Pinpoint the cell where the given text exists, returning its (X, Y) midpoint coordinate. 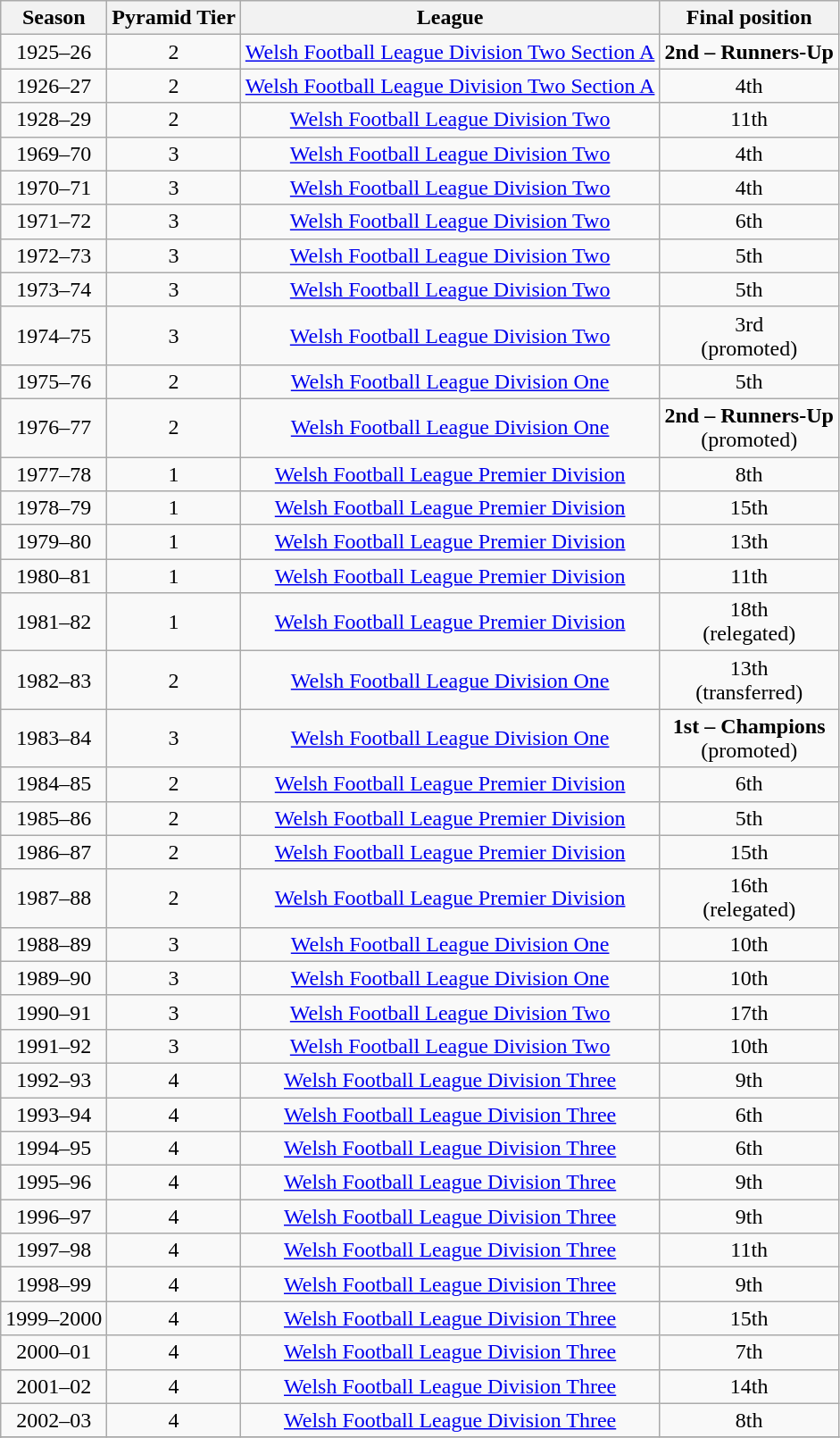
1981–82 (54, 622)
1983–84 (54, 738)
1925–26 (54, 52)
7th (749, 1352)
1988–89 (54, 944)
1994–95 (54, 1149)
18th(relegated) (749, 622)
14th (749, 1386)
1982–83 (54, 681)
2000–01 (54, 1352)
1980–81 (54, 576)
1977–78 (54, 474)
1978–79 (54, 508)
1996–97 (54, 1216)
1992–93 (54, 1080)
Final position (749, 18)
1985–86 (54, 818)
13th (749, 542)
1989–90 (54, 978)
1984–85 (54, 784)
3rd(promoted) (749, 336)
1972–73 (54, 255)
1986–87 (54, 852)
1971–72 (54, 222)
13th(transferred) (749, 681)
1976–77 (54, 427)
Season (54, 18)
2002–03 (54, 1420)
1st – Champions(promoted) (749, 738)
1995–96 (54, 1183)
1975–76 (54, 381)
1999–2000 (54, 1318)
League (450, 18)
Pyramid Tier (174, 18)
1990–91 (54, 1012)
1991–92 (54, 1046)
2nd – Runners-Up(promoted) (749, 427)
1997–98 (54, 1250)
17th (749, 1012)
1979–80 (54, 542)
1974–75 (54, 336)
1998–99 (54, 1284)
16th(relegated) (749, 899)
2nd – Runners-Up (749, 52)
2001–02 (54, 1386)
1926–27 (54, 86)
1973–74 (54, 289)
1928–29 (54, 120)
1993–94 (54, 1114)
1969–70 (54, 154)
1987–88 (54, 899)
1970–71 (54, 188)
